Output the [X, Y] coordinate of the center of the cell containing the given text.  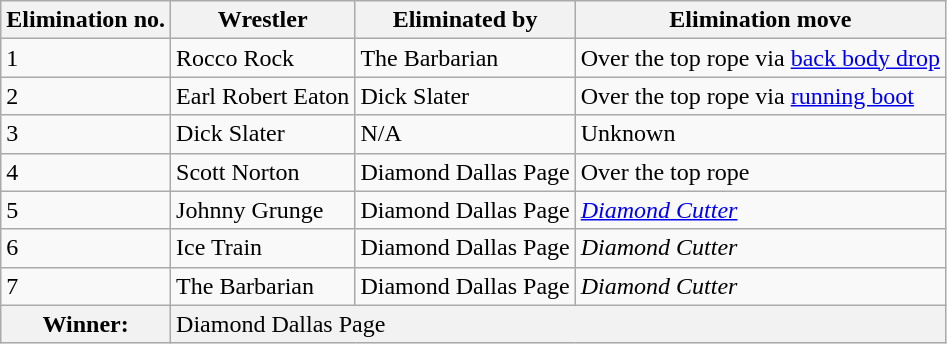
Over the top rope [760, 172]
Johnny Grunge [263, 210]
Over the top rope via running boot [760, 96]
Elimination move [760, 20]
Over the top rope via back body drop [760, 58]
Rocco Rock [263, 58]
Ice Train [263, 248]
Scott Norton [263, 172]
Eliminated by [465, 20]
1 [86, 58]
Wrestler [263, 20]
Elimination no. [86, 20]
Earl Robert Eaton [263, 96]
7 [86, 286]
4 [86, 172]
3 [86, 134]
Unknown [760, 134]
6 [86, 248]
Winner: [86, 324]
2 [86, 96]
N/A [465, 134]
5 [86, 210]
